Scan for the cell matching the given text and deliver its [X, Y] coordinate at center. 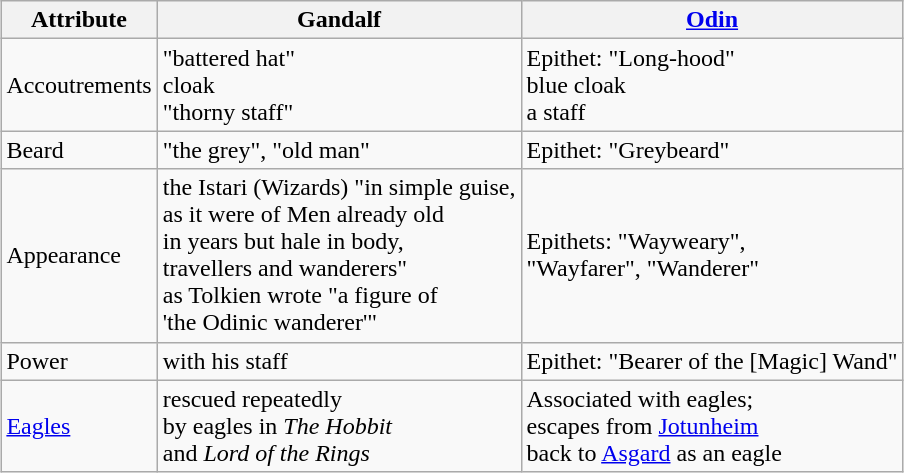
Odin [712, 20]
Epithet: "Bearer of the [Magic] Wand" [712, 361]
Epithet: "Long-hood"blue cloaka staff [712, 85]
"the grey", "old man" [339, 150]
Accoutrements [79, 85]
Epithets: "Wayweary","Wayfarer", "Wanderer" [712, 256]
Epithet: "Greybeard" [712, 150]
Associated with eagles;escapes from Jotunheimback to Asgard as an eagle [712, 426]
Beard [79, 150]
with his staff [339, 361]
Attribute [79, 20]
Eagles [79, 426]
"battered hat"cloak"thorny staff" [339, 85]
Appearance [79, 256]
Gandalf [339, 20]
Power [79, 361]
rescued repeatedlyby eagles in The Hobbitand Lord of the Rings [339, 426]
